From the cell containing the given text, extract its center point as [x, y] coordinate. 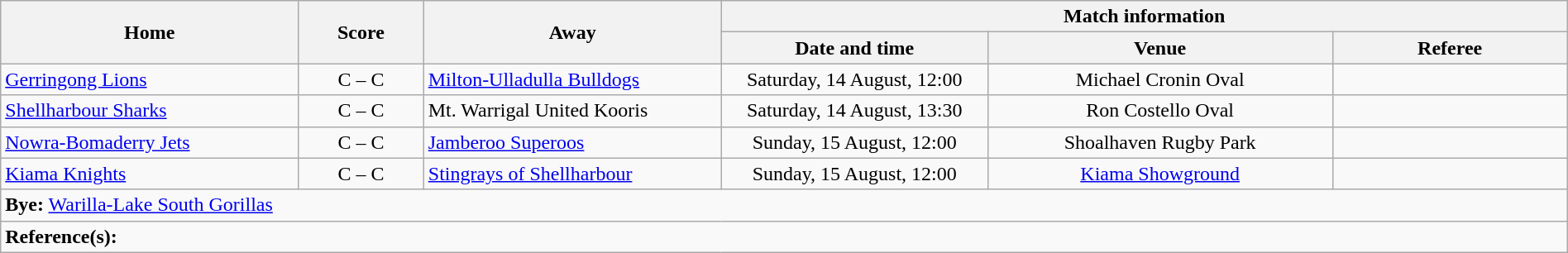
Shoalhaven Rugby Park [1159, 142]
Shellharbour Sharks [150, 111]
Jamberoo Superoos [572, 142]
Bye: Warilla-Lake South Gorillas [784, 205]
Saturday, 14 August, 13:30 [854, 111]
Home [150, 32]
Milton-Ulladulla Bulldogs [572, 79]
Reference(s): [784, 236]
Nowra-Bomaderry Jets [150, 142]
Ron Costello Oval [1159, 111]
Gerringong Lions [150, 79]
Match information [1145, 17]
Stingrays of Shellharbour [572, 174]
Saturday, 14 August, 12:00 [854, 79]
Venue [1159, 48]
Kiama Knights [150, 174]
Kiama Showground [1159, 174]
Referee [1450, 48]
Michael Cronin Oval [1159, 79]
Date and time [854, 48]
Mt. Warrigal United Kooris [572, 111]
Score [361, 32]
Away [572, 32]
